Return the (x, y) coordinate for the center point of the cell that contains the specified text.  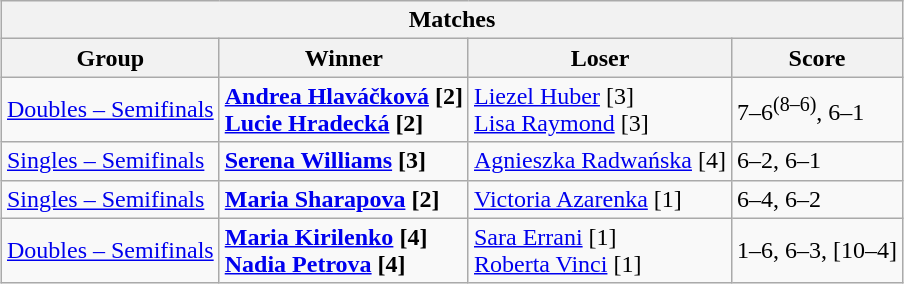
Agnieszka Radwańska [4] (600, 161)
Winner (344, 58)
Maria Sharapova [2] (344, 199)
Score (816, 58)
1–6, 6–3, [10–4] (816, 250)
Serena Williams [3] (344, 161)
Victoria Azarenka [1] (600, 199)
Maria Kirilenko [4] Nadia Petrova [4] (344, 250)
6–4, 6–2 (816, 199)
7–6(8–6), 6–1 (816, 110)
6–2, 6–1 (816, 161)
Andrea Hlaváčková [2] Lucie Hradecká [2] (344, 110)
Loser (600, 58)
Sara Errani [1] Roberta Vinci [1] (600, 250)
Liezel Huber [3] Lisa Raymond [3] (600, 110)
Group (110, 58)
Matches (452, 20)
